Determine the (x, y) coordinate at the center of the cell enclosing the given text.  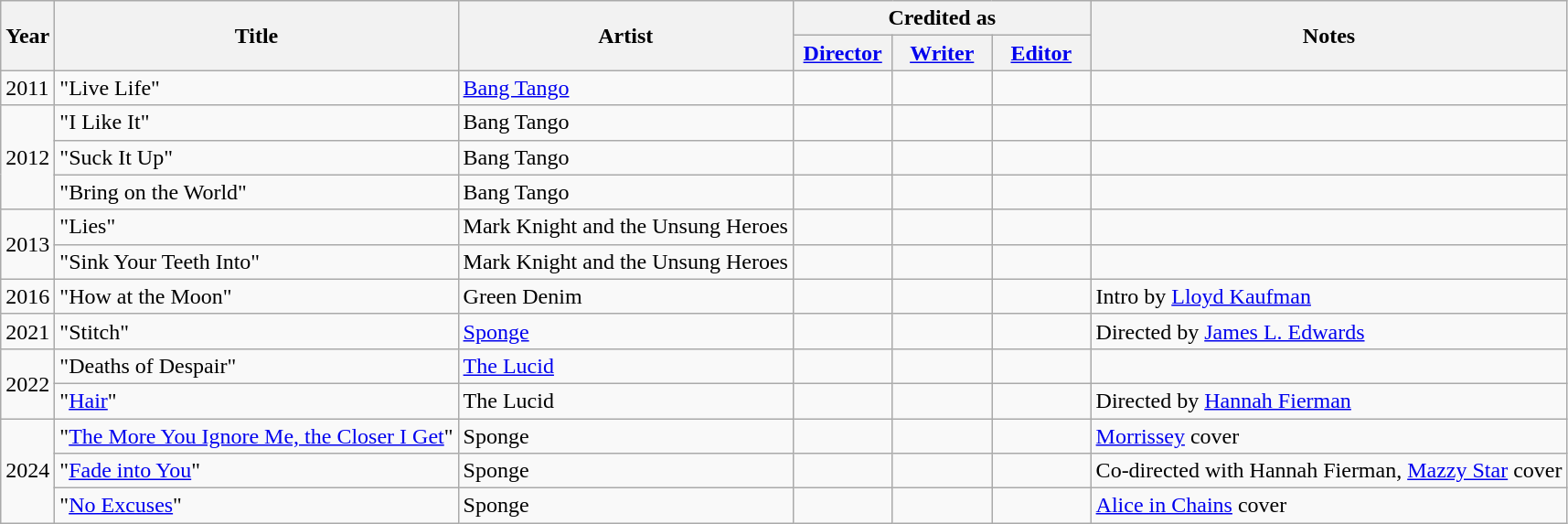
Green Denim (625, 296)
Writer (942, 53)
"How at the Moon" (256, 296)
2021 (27, 331)
Morrissey cover (1329, 436)
Alice in Chains cover (1329, 506)
Artist (625, 36)
"Sink Your Teeth Into" (256, 262)
Directed by Hannah Fierman (1329, 401)
Co-directed with Hannah Fierman, Mazzy Star cover (1329, 471)
"Hair" (256, 401)
"The More You Ignore Me, the Closer I Get" (256, 436)
Year (27, 36)
2024 (27, 471)
Credited as (942, 18)
Editor (1042, 53)
Notes (1329, 36)
"Stitch" (256, 331)
2011 (27, 88)
"Suck It Up" (256, 157)
"Fade into You" (256, 471)
"Lies" (256, 227)
Director (843, 53)
"Live Life" (256, 88)
Directed by James L. Edwards (1329, 331)
Title (256, 36)
2016 (27, 296)
2012 (27, 157)
Intro by Lloyd Kaufman (1329, 296)
"No Excuses" (256, 506)
2022 (27, 383)
2013 (27, 244)
"Bring on the World" (256, 192)
"Deaths of Despair" (256, 366)
"I Like It" (256, 123)
